Output the (X, Y) coordinate of the center of the cell containing the given text.  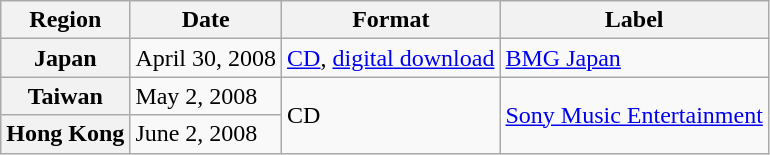
June 2, 2008 (206, 134)
April 30, 2008 (206, 58)
Region (66, 20)
CD (391, 115)
Date (206, 20)
Label (634, 20)
Format (391, 20)
Taiwan (66, 96)
BMG Japan (634, 58)
Sony Music Entertainment (634, 115)
Hong Kong (66, 134)
May 2, 2008 (206, 96)
CD, digital download (391, 58)
Japan (66, 58)
